Scan for the cell matching the given text and deliver its [x, y] coordinate at center. 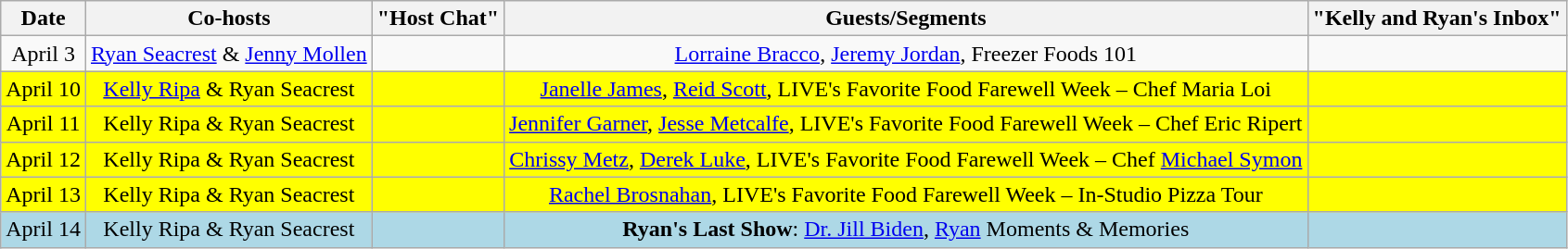
"Host Chat" [438, 19]
Date [44, 19]
April 12 [44, 159]
Co-hosts [228, 19]
April 11 [44, 124]
April 10 [44, 89]
Lorraine Bracco, Jeremy Jordan, Freezer Foods 101 [906, 54]
Janelle James, Reid Scott, LIVE's Favorite Food Farewell Week – Chef Maria Loi [906, 89]
April 13 [44, 194]
"Kelly and Ryan's Inbox" [1437, 19]
Jennifer Garner, Jesse Metcalfe, LIVE's Favorite Food Farewell Week – Chef Eric Ripert [906, 124]
April 3 [44, 54]
Chrissy Metz, Derek Luke, LIVE's Favorite Food Farewell Week – Chef Michael Symon [906, 159]
Ryan's Last Show: Dr. Jill Biden, Ryan Moments & Memories [906, 230]
Guests/Segments [906, 19]
April 14 [44, 230]
Ryan Seacrest & Jenny Mollen [228, 54]
Rachel Brosnahan, LIVE's Favorite Food Farewell Week – In-Studio Pizza Tour [906, 194]
